Return the (x, y) coordinate for the center point of the cell that contains the specified text.  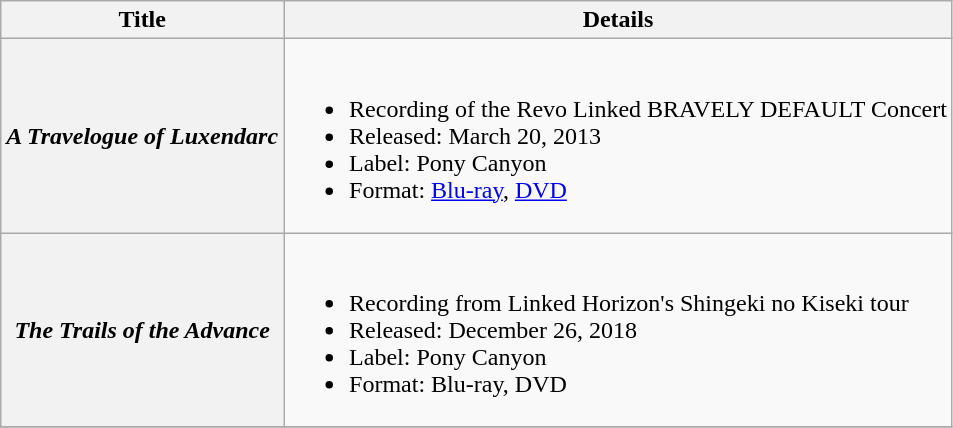
Recording from Linked Horizon's Shingeki no Kiseki tourReleased: December 26, 2018Label: Pony CanyonFormat: Blu-ray, DVD (618, 330)
A Travelogue of Luxendarc (142, 136)
Title (142, 20)
The Trails of the Advance (142, 330)
Recording of the Revo Linked BRAVELY DEFAULT ConcertReleased: March 20, 2013Label: Pony CanyonFormat: Blu-ray, DVD (618, 136)
Details (618, 20)
